Pinpoint the cell where the given text exists, returning its [x, y] midpoint coordinate. 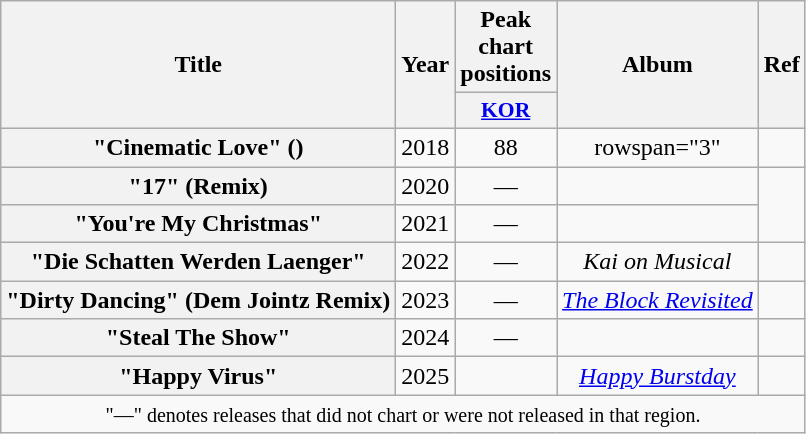
"Cinematic Love" () [198, 147]
2022 [426, 262]
"Steal The Show" [198, 338]
Album [658, 65]
2023 [426, 300]
"Die Schatten Werden Laenger" [198, 262]
"You're My Christmas" [198, 224]
2021 [426, 224]
"17" (Remix) [198, 185]
"Dirty Dancing" (Dem Jointz Remix) [198, 300]
Kai on Musical [658, 262]
Peak chart positions [506, 47]
2025 [426, 376]
Ref [782, 65]
2020 [426, 185]
2024 [426, 338]
2018 [426, 147]
88 [506, 147]
KOR [506, 111]
Year [426, 65]
rowspan="3" [658, 147]
Title [198, 65]
"Happy Virus" [198, 376]
"—" denotes releases that did not chart or were not released in that region. [404, 414]
The Block Revisited [658, 300]
Happy Burstday [658, 376]
